Determine the [x, y] coordinate at the center of the cell enclosing the given text.  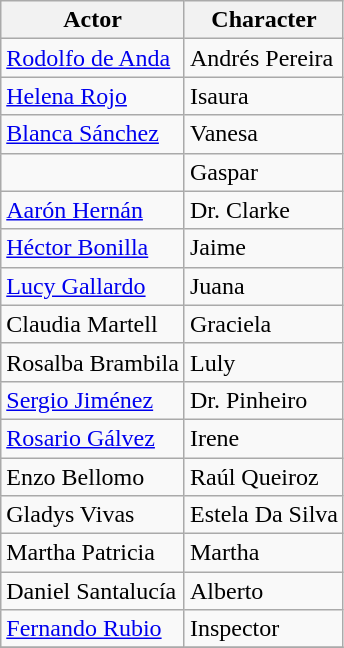
Character [264, 20]
Fernando Rubio [93, 629]
Sergio Jiménez [93, 400]
Estela Da Silva [264, 515]
Raúl Queiroz [264, 477]
Gaspar [264, 172]
Blanca Sánchez [93, 134]
Graciela [264, 324]
Helena Rojo [93, 96]
Martha [264, 553]
Vanesa [264, 134]
Isaura [264, 96]
Irene [264, 438]
Actor [93, 20]
Rosario Gálvez [93, 438]
Inspector [264, 629]
Daniel Santalucía [93, 591]
Jaime [264, 248]
Luly [264, 362]
Gladys Vivas [93, 515]
Juana [264, 286]
Andrés Pereira [264, 58]
Héctor Bonilla [93, 248]
Alberto [264, 591]
Lucy Gallardo [93, 286]
Claudia Martell [93, 324]
Dr. Pinheiro [264, 400]
Enzo Bellomo [93, 477]
Dr. Clarke [264, 210]
Aarón Hernán [93, 210]
Martha Patricia [93, 553]
Rosalba Brambila [93, 362]
Rodolfo de Anda [93, 58]
